Detect which cell encompasses the target text, then output its [x, y] center coordinate. 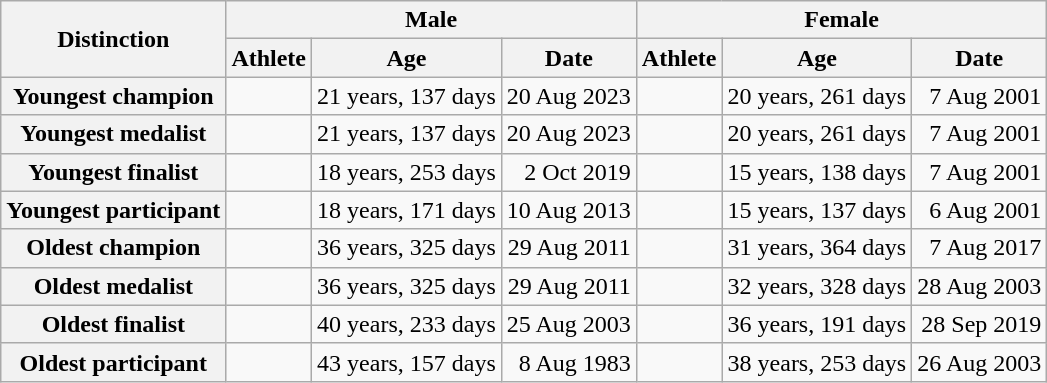
Oldest medalist [114, 286]
28 Sep 2019 [980, 324]
Oldest participant [114, 362]
31 years, 364 days [817, 248]
32 years, 328 days [817, 286]
36 years, 191 days [817, 324]
Youngest medalist [114, 134]
18 years, 171 days [407, 210]
Oldest champion [114, 248]
2 Oct 2019 [568, 172]
Youngest participant [114, 210]
6 Aug 2001 [980, 210]
40 years, 233 days [407, 324]
10 Aug 2013 [568, 210]
Oldest finalist [114, 324]
38 years, 253 days [817, 362]
Male [431, 20]
15 years, 138 days [817, 172]
26 Aug 2003 [980, 362]
28 Aug 2003 [980, 286]
Female [841, 20]
Youngest champion [114, 96]
Youngest finalist [114, 172]
8 Aug 1983 [568, 362]
15 years, 137 days [817, 210]
7 Aug 2017 [980, 248]
25 Aug 2003 [568, 324]
18 years, 253 days [407, 172]
Distinction [114, 39]
43 years, 157 days [407, 362]
